Provide the (X, Y) coordinate of the cell's center where the given text is located.  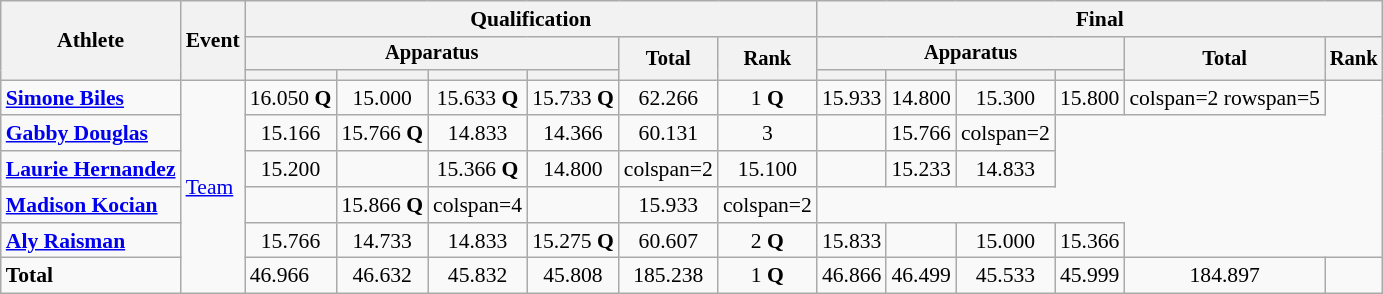
184.897 (1224, 276)
Madison Kocian (91, 205)
46.966 (291, 276)
Qualification (531, 19)
60.131 (668, 134)
15.200 (291, 169)
15.366 (1090, 241)
15.366 Q (478, 169)
15.233 (920, 169)
Simone Biles (91, 98)
46.866 (852, 276)
62.266 (668, 98)
15.300 (1006, 98)
15.800 (1090, 98)
15.766 Q (382, 134)
15.733 Q (573, 98)
45.808 (573, 276)
Laurie Hernandez (91, 169)
colspan=2 rowspan=5 (1224, 98)
185.238 (668, 276)
Final (1100, 19)
15.633 Q (478, 98)
60.607 (668, 241)
46.632 (382, 276)
Gabby Douglas (91, 134)
14.366 (573, 134)
15.866 Q (382, 205)
15.275 Q (573, 241)
46.499 (920, 276)
Event (213, 40)
45.832 (478, 276)
45.999 (1090, 276)
Aly Raisman (91, 241)
15.166 (291, 134)
15.833 (852, 241)
2 Q (768, 241)
14.733 (382, 241)
colspan=4 (478, 205)
Team (213, 187)
15.100 (768, 169)
16.050 Q (291, 98)
3 (768, 134)
Athlete (91, 40)
45.533 (1006, 276)
